Determine the (x, y) coordinate at the center of the cell enclosing the given text.  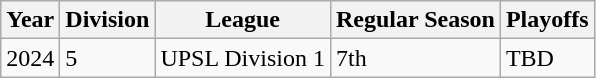
UPSL Division 1 (243, 58)
Regular Season (415, 20)
7th (415, 58)
TBD (547, 58)
Playoffs (547, 20)
5 (108, 58)
2024 (30, 58)
League (243, 20)
Year (30, 20)
Division (108, 20)
